Pinpoint the cell where the given text exists, returning its (X, Y) midpoint coordinate. 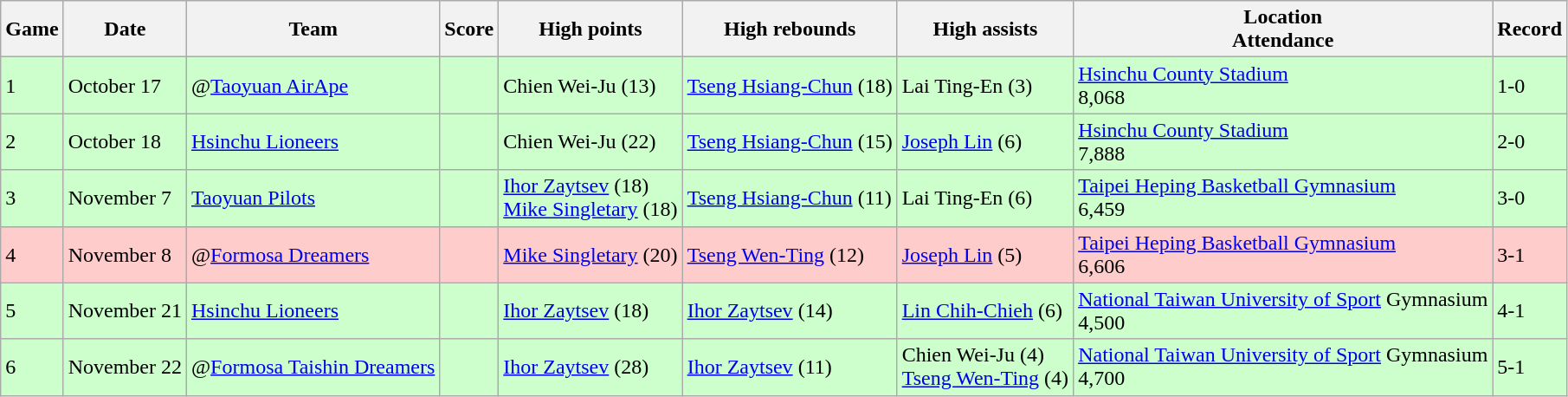
Lai Ting-En (3) (985, 85)
Tseng Hsiang-Chun (11) (790, 198)
Mike Singletary (20) (590, 255)
5-1 (1530, 368)
Game (32, 29)
LocationAttendance (1283, 29)
Hsinchu County Stadium8,068 (1283, 85)
Record (1530, 29)
Joseph Lin (5) (985, 255)
1-0 (1530, 85)
4 (32, 255)
High assists (985, 29)
4-1 (1530, 310)
Date (125, 29)
National Taiwan University of Sport Gymnasium4,700 (1283, 368)
Ihor Zaytsev (11) (790, 368)
Tseng Wen-Ting (12) (790, 255)
Taipei Heping Basketball Gymnasium6,459 (1283, 198)
5 (32, 310)
Tseng Hsiang-Chun (18) (790, 85)
High points (590, 29)
Joseph Lin (6) (985, 142)
6 (32, 368)
National Taiwan University of Sport Gymnasium4,500 (1283, 310)
Taoyuan Pilots (313, 198)
@Taoyuan AirApe (313, 85)
Ihor Zaytsev (18) (590, 310)
Hsinchu County Stadium7,888 (1283, 142)
November 21 (125, 310)
@Formosa Taishin Dreamers (313, 368)
Tseng Hsiang-Chun (15) (790, 142)
Team (313, 29)
3-1 (1530, 255)
October 17 (125, 85)
3 (32, 198)
Chien Wei-Ju (4)Tseng Wen-Ting (4) (985, 368)
Ihor Zaytsev (28) (590, 368)
1 (32, 85)
Chien Wei-Ju (13) (590, 85)
November 7 (125, 198)
Lin Chih-Chieh (6) (985, 310)
2 (32, 142)
November 8 (125, 255)
Ihor Zaytsev (18)Mike Singletary (18) (590, 198)
Ihor Zaytsev (14) (790, 310)
High rebounds (790, 29)
Score (469, 29)
Chien Wei-Ju (22) (590, 142)
2-0 (1530, 142)
3-0 (1530, 198)
@Formosa Dreamers (313, 255)
Lai Ting-En (6) (985, 198)
Taipei Heping Basketball Gymnasium6,606 (1283, 255)
November 22 (125, 368)
October 18 (125, 142)
